Output the [x, y] coordinate of the center of the cell containing the given text.  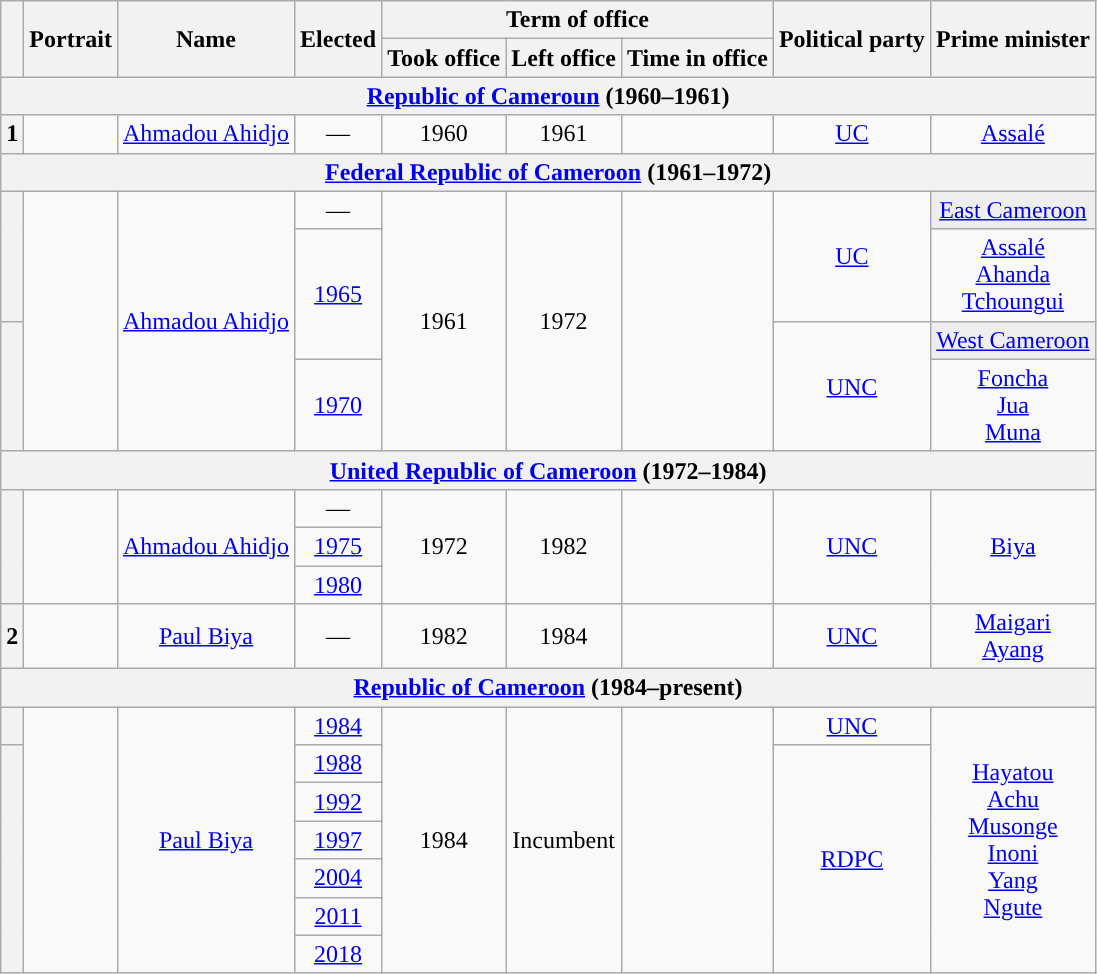
1 [12, 134]
1997 [338, 840]
Incumbent [564, 840]
2 [12, 636]
1980 [338, 585]
Took office [444, 58]
Republic of Cameroon (1984–present) [548, 688]
1970 [338, 405]
1965 [338, 294]
Biya [1012, 546]
HayatouAchuMusongeInoniYangNgute [1012, 840]
Term of office [578, 20]
Prime minister [1012, 39]
Portrait [71, 39]
2011 [338, 916]
1988 [338, 764]
Federal Republic of Cameroon (1961–1972) [548, 172]
2018 [338, 954]
Name [206, 39]
Assalé [1012, 134]
Time in office [697, 58]
2004 [338, 878]
Left office [564, 58]
1960 [444, 134]
United Republic of Cameroon (1972–1984) [548, 470]
Political party [852, 39]
FonchaJuaMuna [1012, 405]
1975 [338, 546]
East Cameroon [1012, 210]
Elected [338, 39]
West Cameroon [1012, 340]
AssaléAhandaTchoungui [1012, 275]
1992 [338, 802]
MaigariAyang [1012, 636]
RDPC [852, 859]
Republic of Cameroun (1960–1961) [548, 96]
